Determine the (X, Y) coordinate at the center of the cell enclosing the given text.  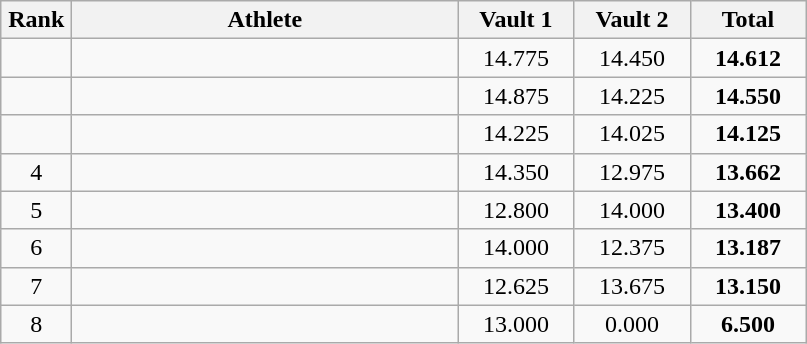
12.375 (632, 248)
13.150 (748, 286)
14.450 (632, 58)
6 (36, 248)
13.000 (516, 324)
13.662 (748, 172)
4 (36, 172)
14.550 (748, 96)
14.775 (516, 58)
14.125 (748, 134)
6.500 (748, 324)
Vault 1 (516, 20)
7 (36, 286)
Total (748, 20)
0.000 (632, 324)
14.025 (632, 134)
5 (36, 210)
12.975 (632, 172)
14.350 (516, 172)
14.612 (748, 58)
Athlete (265, 20)
13.400 (748, 210)
13.187 (748, 248)
12.625 (516, 286)
Rank (36, 20)
Vault 2 (632, 20)
13.675 (632, 286)
14.875 (516, 96)
12.800 (516, 210)
8 (36, 324)
